Search for the cell housing the specified text and yield its [x, y] center coordinate. 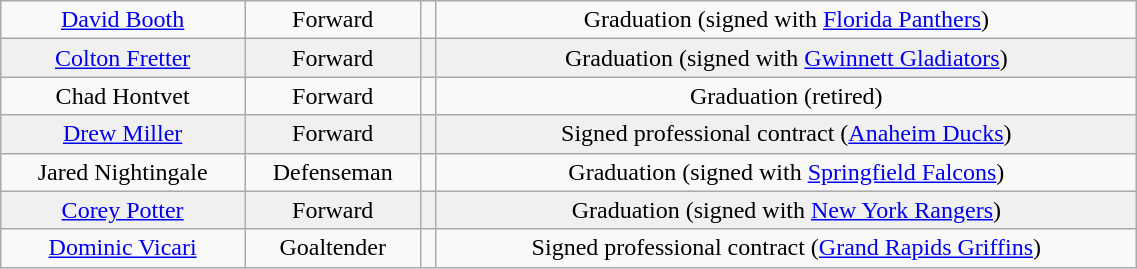
Graduation (signed with Florida Panthers) [786, 20]
Drew Miller [123, 134]
Graduation (signed with Springfield Falcons) [786, 172]
Dominic Vicari [123, 248]
Corey Potter [123, 210]
Jared Nightingale [123, 172]
Goaltender [332, 248]
Defenseman [332, 172]
Graduation (signed with Gwinnett Gladiators) [786, 58]
Signed professional contract (Grand Rapids Griffins) [786, 248]
Signed professional contract (Anaheim Ducks) [786, 134]
Colton Fretter [123, 58]
Chad Hontvet [123, 96]
Graduation (retired) [786, 96]
Graduation (signed with New York Rangers) [786, 210]
David Booth [123, 20]
